From the cell containing the given text, extract its center point as (X, Y) coordinate. 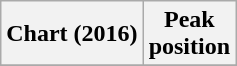
Peakposition (189, 34)
Chart (2016) (72, 34)
